Return the [x, y] coordinate for the center point of the cell that contains the specified text.  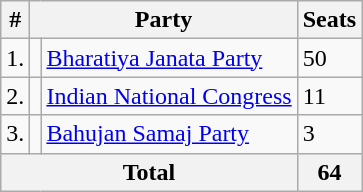
Total [149, 172]
11 [329, 96]
3 [329, 134]
1. [16, 58]
64 [329, 172]
3. [16, 134]
Bahujan Samaj Party [169, 134]
Seats [329, 20]
Indian National Congress [169, 96]
Bharatiya Janata Party [169, 58]
2. [16, 96]
# [16, 20]
Party [164, 20]
50 [329, 58]
